Determine the (X, Y) coordinate at the center of the cell enclosing the given text.  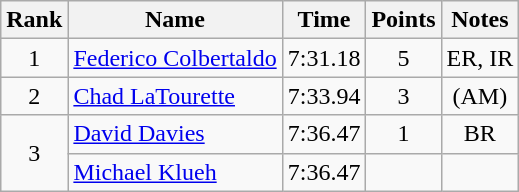
David Davies (175, 134)
2 (34, 96)
Time (324, 20)
(AM) (480, 96)
ER, IR (480, 58)
Chad LaTourette (175, 96)
Notes (480, 20)
5 (404, 58)
Michael Klueh (175, 172)
7:33.94 (324, 96)
Rank (34, 20)
Federico Colbertaldo (175, 58)
7:31.18 (324, 58)
Points (404, 20)
Name (175, 20)
BR (480, 134)
